Scan for the cell matching the given text and deliver its (x, y) coordinate at center. 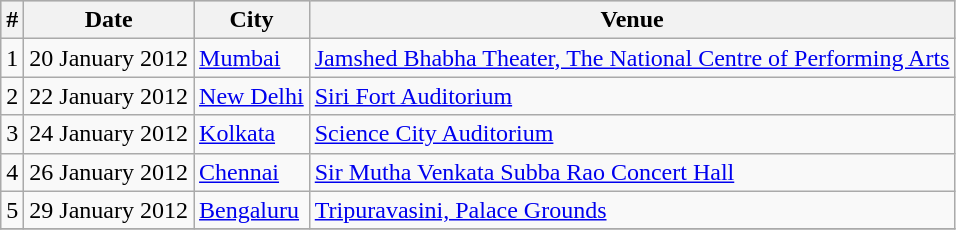
City (252, 20)
29 January 2012 (109, 210)
Date (109, 20)
New Delhi (252, 96)
Bengaluru (252, 210)
Chennai (252, 172)
# (12, 20)
Siri Fort Auditorium (632, 96)
Science City Auditorium (632, 134)
26 January 2012 (109, 172)
Venue (632, 20)
5 (12, 210)
3 (12, 134)
Mumbai (252, 58)
20 January 2012 (109, 58)
22 January 2012 (109, 96)
Kolkata (252, 134)
2 (12, 96)
1 (12, 58)
Tripuravasini, Palace Grounds (632, 210)
24 January 2012 (109, 134)
4 (12, 172)
Sir Mutha Venkata Subba Rao Concert Hall (632, 172)
Jamshed Bhabha Theater, The National Centre of Performing Arts (632, 58)
